Output the [X, Y] coordinate of the center of the cell containing the given text.  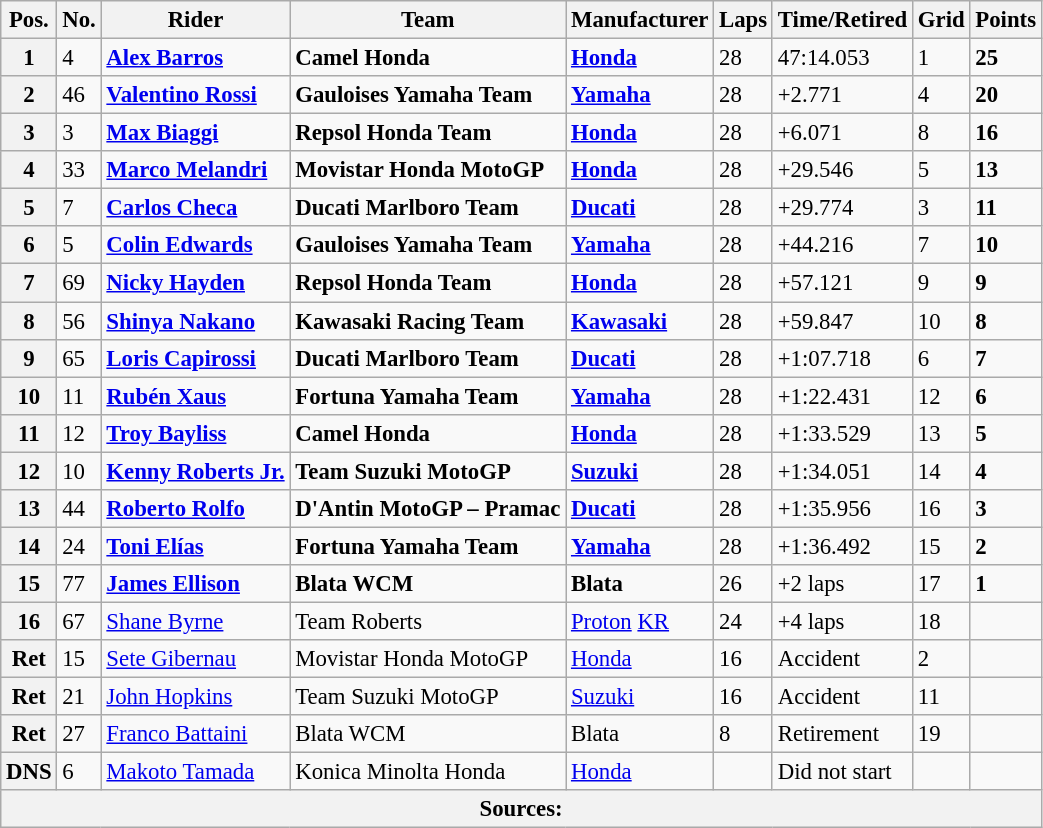
18 [942, 621]
25 [1006, 58]
Makoto Tamada [196, 772]
+1:33.529 [842, 433]
+1:07.718 [842, 358]
Alex Barros [196, 58]
Shinya Nakano [196, 321]
20 [1006, 95]
+1:34.051 [842, 471]
Proton KR [640, 621]
Loris Capirossi [196, 358]
Franco Battaini [196, 734]
Kawasaki Racing Team [428, 321]
Points [1006, 20]
Laps [744, 20]
17 [942, 584]
Pos. [29, 20]
No. [79, 20]
Manufacturer [640, 20]
Shane Byrne [196, 621]
Kawasaki [640, 321]
+4 laps [842, 621]
19 [942, 734]
56 [79, 321]
+2 laps [842, 584]
Carlos Checa [196, 208]
Rider [196, 20]
+1:36.492 [842, 546]
77 [79, 584]
DNS [29, 772]
Roberto Rolfo [196, 509]
Sources: [522, 809]
Nicky Hayden [196, 283]
Team Roberts [428, 621]
65 [79, 358]
Colin Edwards [196, 245]
47:14.053 [842, 58]
+57.121 [842, 283]
46 [79, 95]
Marco Melandri [196, 170]
Kenny Roberts Jr. [196, 471]
69 [79, 283]
Troy Bayliss [196, 433]
Did not start [842, 772]
+2.771 [842, 95]
Grid [942, 20]
Max Biaggi [196, 133]
Sete Gibernau [196, 659]
67 [79, 621]
James Ellison [196, 584]
D'Antin MotoGP – Pramac [428, 509]
Retirement [842, 734]
+1:22.431 [842, 396]
33 [79, 170]
26 [744, 584]
Toni Elías [196, 546]
+1:35.956 [842, 509]
+29.774 [842, 208]
+44.216 [842, 245]
Rubén Xaus [196, 396]
Time/Retired [842, 20]
+29.546 [842, 170]
John Hopkins [196, 697]
21 [79, 697]
Valentino Rossi [196, 95]
27 [79, 734]
44 [79, 509]
Team [428, 20]
+6.071 [842, 133]
+59.847 [842, 321]
Konica Minolta Honda [428, 772]
